Provide the (x, y) coordinate of the cell's center where the given text is located.  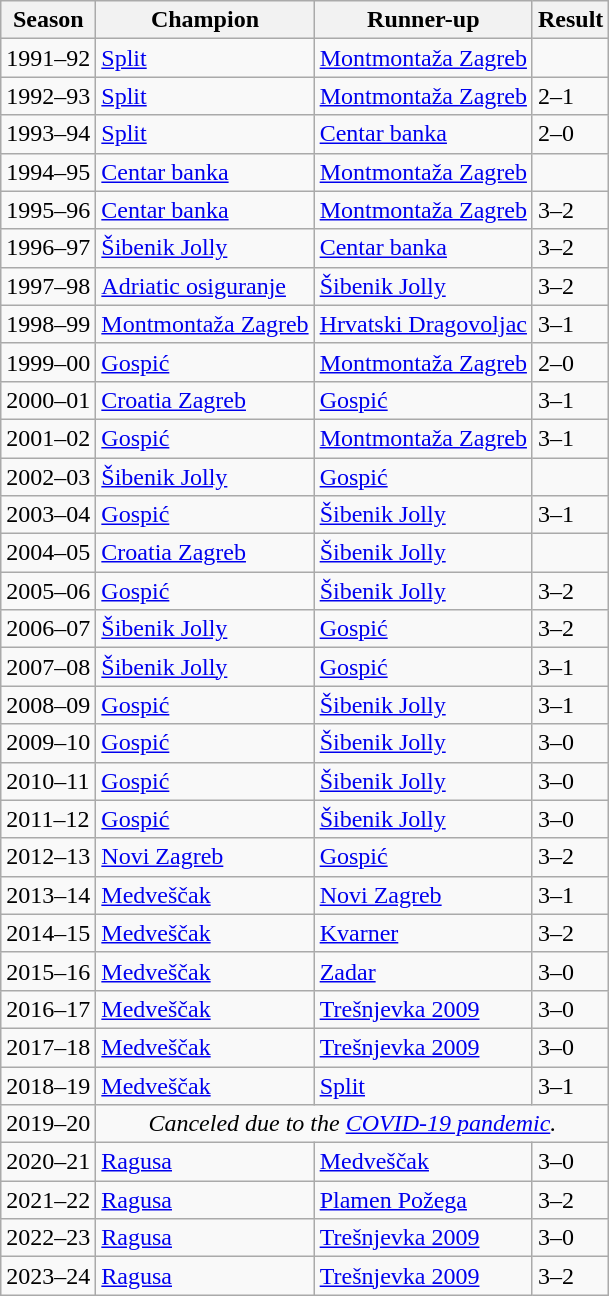
1996–97 (48, 248)
2010–11 (48, 781)
2016–17 (48, 1009)
Champion (205, 20)
2–1 (570, 96)
2009–10 (48, 743)
2001–02 (48, 438)
Zadar (423, 971)
2018–19 (48, 1085)
2006–07 (48, 629)
1997–98 (48, 286)
1991–92 (48, 58)
Kvarner (423, 933)
1993–94 (48, 134)
2008–09 (48, 705)
2004–05 (48, 553)
2005–06 (48, 591)
1992–93 (48, 96)
2002–03 (48, 477)
2019–20 (48, 1124)
2015–16 (48, 971)
Canceled due to the COVID-19 pandemic. (352, 1124)
2023–24 (48, 1276)
Adriatic osiguranje (205, 286)
2003–04 (48, 515)
2020–21 (48, 1162)
2014–15 (48, 933)
Season (48, 20)
1998–99 (48, 324)
1999–00 (48, 362)
2013–14 (48, 895)
1994–95 (48, 172)
Result (570, 20)
2000–01 (48, 400)
2021–22 (48, 1200)
Plamen Požega (423, 1200)
1995–96 (48, 210)
2007–08 (48, 667)
2017–18 (48, 1047)
2022–23 (48, 1238)
Hrvatski Dragovoljac (423, 324)
Runner-up (423, 20)
2011–12 (48, 819)
2012–13 (48, 857)
